Return the (X, Y) coordinate for the center point of the cell that contains the specified text.  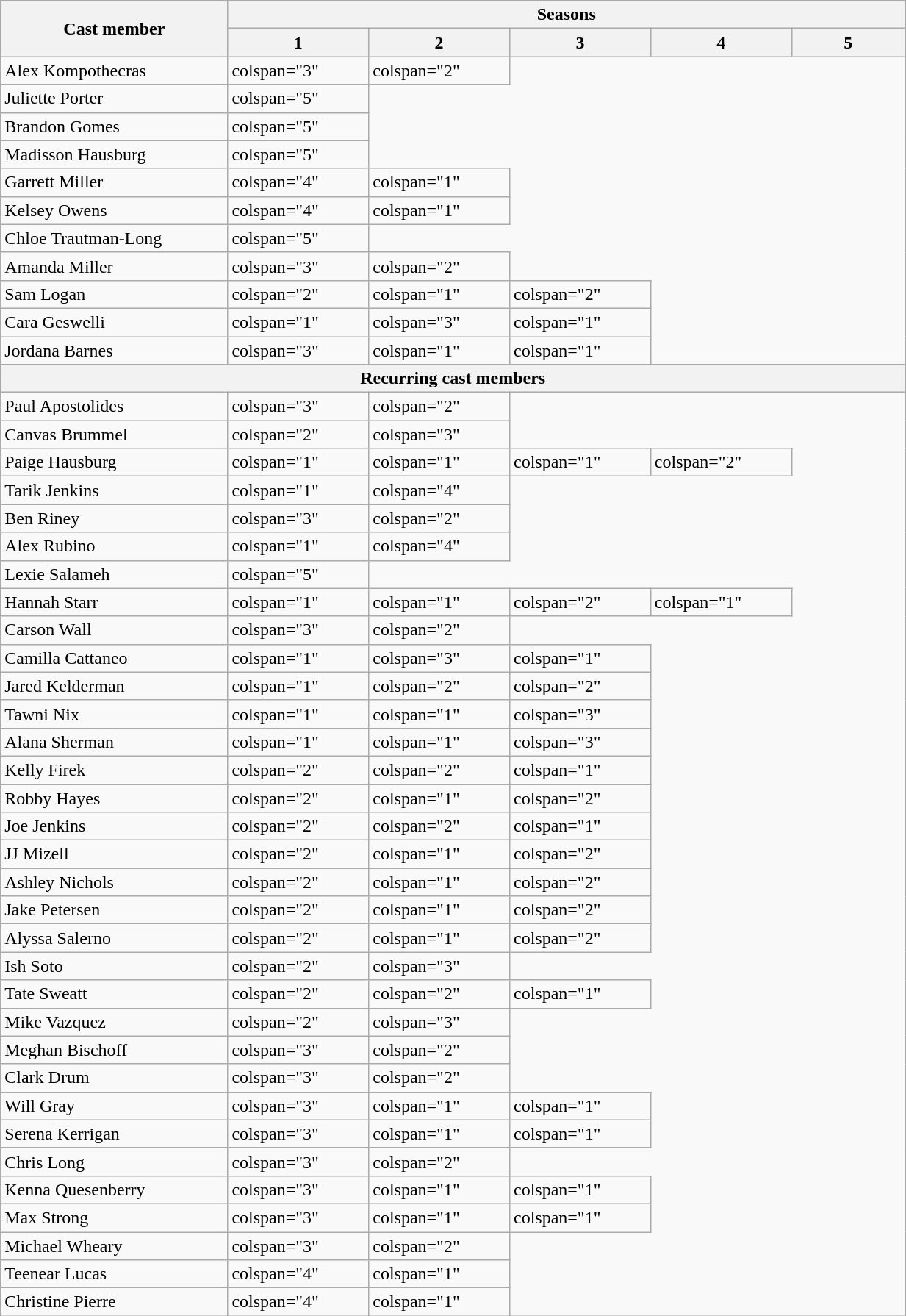
Michael Wheary (115, 1246)
Alex Kompothecras (115, 71)
Jordana Barnes (115, 351)
Ben Riney (115, 518)
Mike Vazquez (115, 1022)
Serena Kerrigan (115, 1134)
Jared Kelderman (115, 686)
Chloe Trautman-Long (115, 238)
Tarik Jenkins (115, 490)
Jake Petersen (115, 910)
3 (580, 43)
1 (298, 43)
Robby Hayes (115, 798)
Christine Pierre (115, 1302)
Hannah Starr (115, 602)
Clark Drum (115, 1078)
Camilla Cattaneo (115, 658)
Kenna Quesenberry (115, 1190)
Recurring cast members (453, 379)
2 (439, 43)
Tate Sweatt (115, 994)
Cast member (115, 29)
Kelly Firek (115, 770)
Ish Soto (115, 966)
Cara Geswelli (115, 322)
Canvas Brummel (115, 435)
Alex Rubino (115, 546)
Tawni Nix (115, 714)
Max Strong (115, 1217)
Paul Apostolides (115, 407)
Juliette Porter (115, 99)
Alyssa Salerno (115, 938)
Kelsey Owens (115, 210)
JJ Mizell (115, 854)
Teenear Lucas (115, 1274)
Amanda Miller (115, 266)
Madisson Hausburg (115, 154)
Brandon Gomes (115, 126)
Carson Wall (115, 630)
Sam Logan (115, 294)
Paige Hausburg (115, 462)
Joe Jenkins (115, 826)
Chris Long (115, 1162)
Lexie Salameh (115, 574)
Garrett Miller (115, 182)
Ashley Nichols (115, 882)
4 (721, 43)
Seasons (567, 15)
Will Gray (115, 1106)
Meghan Bischoff (115, 1050)
5 (848, 43)
Alana Sherman (115, 742)
